Extract the [X, Y] coordinate from the center of the cell holding the provided text.  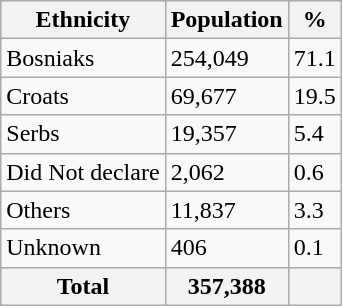
% [314, 20]
2,062 [226, 172]
0.1 [314, 248]
19.5 [314, 96]
Ethnicity [83, 20]
5.4 [314, 134]
Serbs [83, 134]
0.6 [314, 172]
406 [226, 248]
11,837 [226, 210]
Total [83, 286]
Population [226, 20]
3.3 [314, 210]
357,388 [226, 286]
Did Not declare [83, 172]
Bosniaks [83, 58]
71.1 [314, 58]
19,357 [226, 134]
Croats [83, 96]
Others [83, 210]
254,049 [226, 58]
69,677 [226, 96]
Unknown [83, 248]
